Determine the (X, Y) coordinate at the center of the cell enclosing the given text.  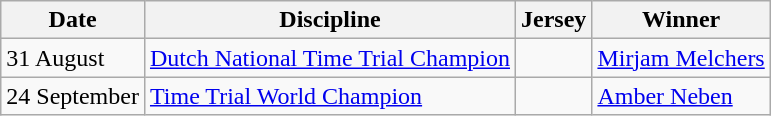
Dutch National Time Trial Champion (330, 58)
Mirjam Melchers (681, 58)
Discipline (330, 20)
Time Trial World Champion (330, 96)
Amber Neben (681, 96)
Date (73, 20)
24 September (73, 96)
Jersey (554, 20)
31 August (73, 58)
Winner (681, 20)
